Pinpoint the cell where the given text exists, returning its (X, Y) midpoint coordinate. 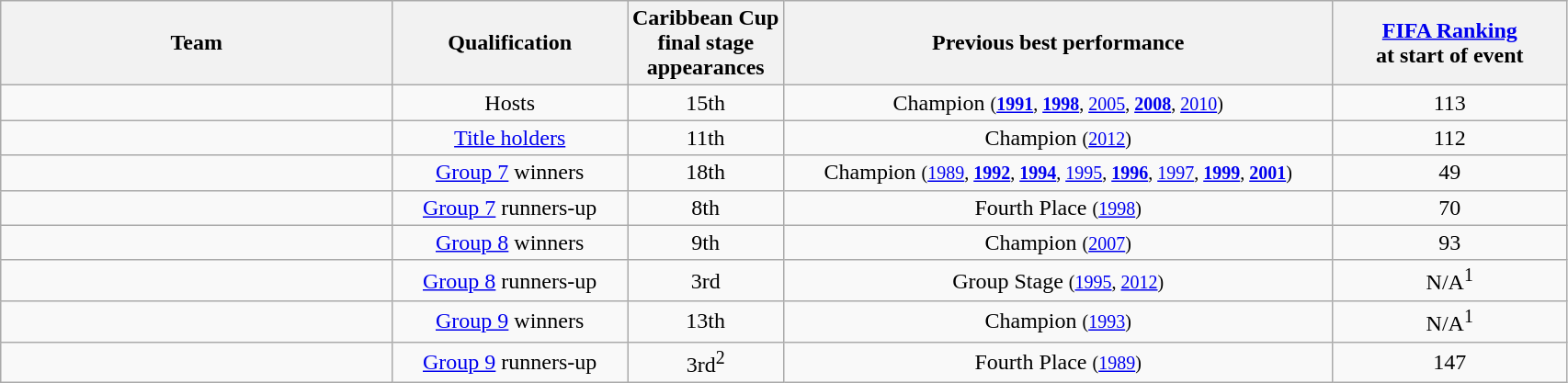
Team (197, 43)
Champion (1993) (1059, 321)
Champion (1991, 1998, 2005, 2008, 2010) (1059, 103)
113 (1449, 103)
112 (1449, 138)
Champion (2012) (1059, 138)
18th (705, 173)
Group 7 runners-up (510, 208)
Group 9 winners (510, 321)
Group 9 runners-up (510, 362)
Fourth Place (1998) (1059, 208)
13th (705, 321)
Caribbean Cupfinal stageappearances (705, 43)
3rd (705, 281)
Group 8 runners-up (510, 281)
Champion (2007) (1059, 242)
Group 7 winners (510, 173)
9th (705, 242)
Group Stage (1995, 2012) (1059, 281)
3rd2 (705, 362)
Title holders (510, 138)
15th (705, 103)
8th (705, 208)
Group 8 winners (510, 242)
Hosts (510, 103)
Previous best performance (1059, 43)
147 (1449, 362)
11th (705, 138)
Fourth Place (1989) (1059, 362)
Champion (1989, 1992, 1994, 1995, 1996, 1997, 1999, 2001) (1059, 173)
93 (1449, 242)
Qualification (510, 43)
FIFA Rankingat start of event (1449, 43)
70 (1449, 208)
49 (1449, 173)
